Locate the cell with the specified text and output its (x, y) center coordinate. 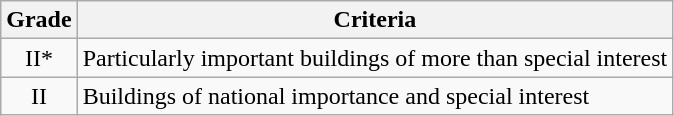
Particularly important buildings of more than special interest (375, 58)
II (39, 96)
Grade (39, 20)
Criteria (375, 20)
II* (39, 58)
Buildings of national importance and special interest (375, 96)
